Scan for the cell matching the given text and deliver its [x, y] coordinate at center. 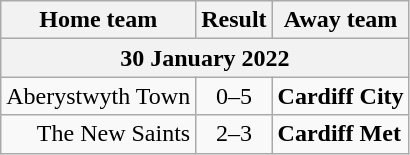
The New Saints [98, 134]
30 January 2022 [205, 58]
2–3 [234, 134]
Home team [98, 20]
Away team [340, 20]
0–5 [234, 96]
Cardiff Met [340, 134]
Aberystwyth Town [98, 96]
Cardiff City [340, 96]
Result [234, 20]
